Return the [X, Y] coordinate for the center point of the cell that contains the specified text.  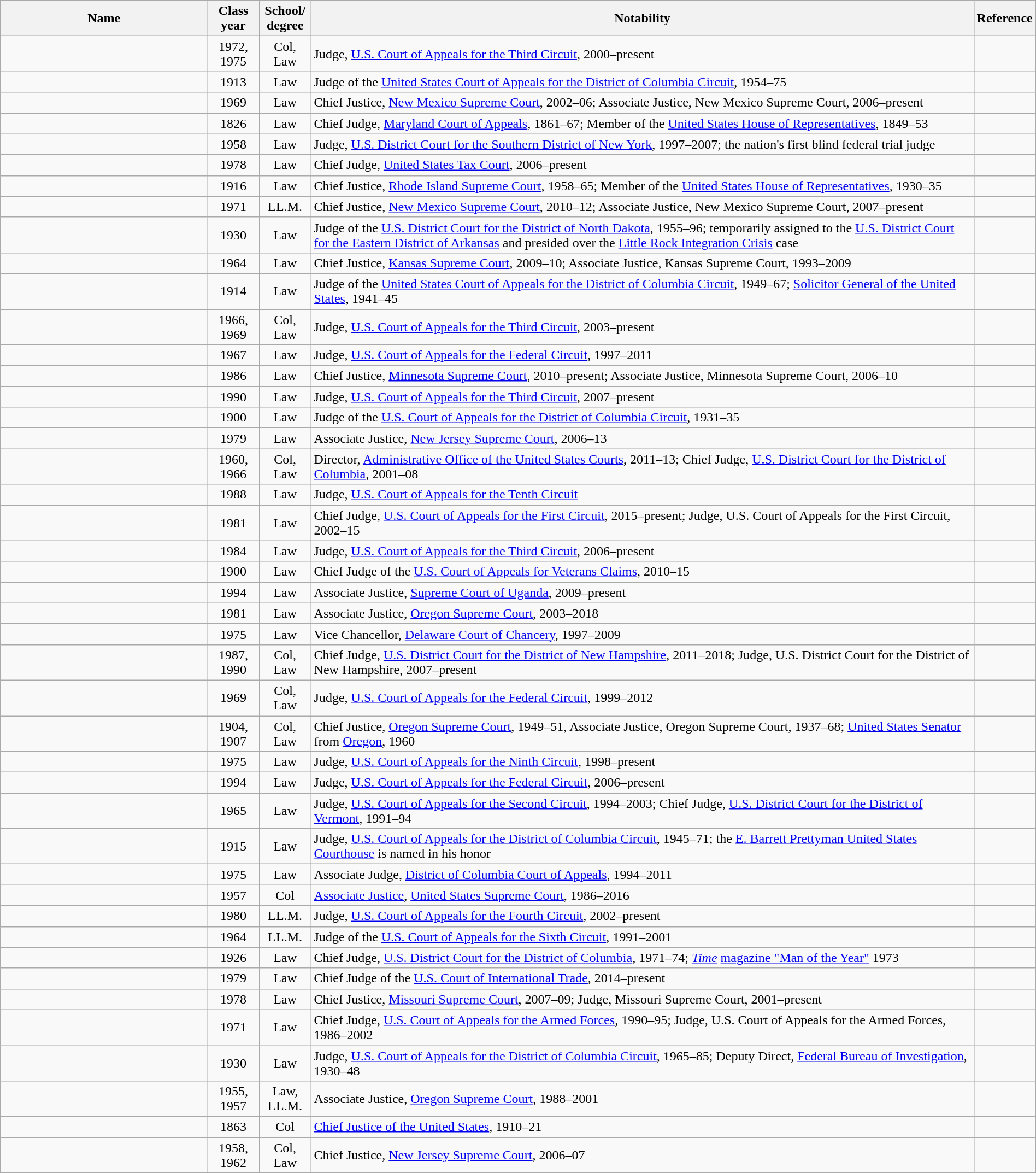
Judge, U.S. District Court for the Southern District of New York, 1997–2007; the nation's first blind federal trial judge [643, 144]
Chief Judge, U.S. Court of Appeals for the Armed Forces, 1990–95; Judge, U.S. Court of Appeals for the Armed Forces, 1986–2002 [643, 1028]
Reference [1004, 19]
1986 [234, 376]
Judge, U.S. Court of Appeals for the Third Circuit, 2000–present [643, 54]
1958,1962 [234, 1154]
Chief Judge of the U.S. Court of Appeals for Veterans Claims, 2010–15 [643, 572]
Judge of the United States Court of Appeals for the District of Columbia Circuit, 1954–75 [643, 82]
Judge of the U.S. Court of Appeals for the Sixth Circuit, 1991–2001 [643, 937]
Associate Justice, New Jersey Supreme Court, 2006–13 [643, 438]
1955,1957 [234, 1099]
Associate Justice, Oregon Supreme Court, 1988–2001 [643, 1099]
Chief Judge, Maryland Court of Appeals, 1861–67; Member of the United States House of Representatives, 1849–53 [643, 124]
Chief Judge, U.S. District Court for the District of Columbia, 1971–74; Time magazine "Man of the Year" 1973 [643, 958]
Judge, U.S. Court of Appeals for the Tenth Circuit [643, 495]
Judge, U.S. Court of Appeals for the District of Columbia Circuit, 1945–71; the E. Barrett Prettyman United States Courthouse is named in his honor [643, 846]
Director, Administrative Office of the United States Courts, 2011–13; Chief Judge, U.S. District Court for the District of Columbia, 2001–08 [643, 467]
Name [104, 19]
1958 [234, 144]
1965 [234, 811]
Judge, U.S. Court of Appeals for the Federal Circuit, 2006–present [643, 783]
Judge, U.S. Court of Appeals for the Fourth Circuit, 2002–present [643, 916]
Chief Justice, Missouri Supreme Court, 2007–09; Judge, Missouri Supreme Court, 2001–present [643, 999]
1926 [234, 958]
Judge of the United States Court of Appeals for the District of Columbia Circuit, 1949–67; Solicitor General of the United States, 1941–45 [643, 291]
Chief Justice, New Mexico Supreme Court, 2010–12; Associate Justice, New Mexico Supreme Court, 2007–present [643, 207]
Judge, U.S. Court of Appeals for the Third Circuit, 2003–present [643, 327]
Chief Justice, New Jersey Supreme Court, 2006–07 [643, 1154]
1987,1990 [234, 662]
Judge, U.S. Court of Appeals for the Third Circuit, 2007–present [643, 397]
Chief Judge, United States Tax Court, 2006–present [643, 165]
Chief Justice of the United States, 1910–21 [643, 1127]
Judge, U.S. Court of Appeals for the Second Circuit, 1994–2003; Chief Judge, U.S. District Court for the District of Vermont, 1991–94 [643, 811]
1988 [234, 495]
Associate Judge, District of Columbia Court of Appeals, 1994–2011 [643, 875]
Associate Justice, Oregon Supreme Court, 2003–2018 [643, 613]
1957 [234, 895]
1914 [234, 291]
Chief Judge, U.S. Court of Appeals for the First Circuit, 2015–present; Judge, U.S. Court of Appeals for the First Circuit, 2002–15 [643, 523]
1904,1907 [234, 734]
Judge, U.S. Court of Appeals for the Third Circuit, 2006–present [643, 551]
Law,LL.M. [285, 1099]
1966,1969 [234, 327]
1990 [234, 397]
1863 [234, 1127]
1915 [234, 846]
Associate Justice, United States Supreme Court, 1986–2016 [643, 895]
1972,1975 [234, 54]
Chief Justice, New Mexico Supreme Court, 2002–06; Associate Justice, New Mexico Supreme Court, 2006–present [643, 103]
Chief Judge of the U.S. Court of International Trade, 2014–present [643, 978]
Chief Justice, Kansas Supreme Court, 2009–10; Associate Justice, Kansas Supreme Court, 1993–2009 [643, 263]
1916 [234, 186]
1960,1966 [234, 467]
Chief Justice, Oregon Supreme Court, 1949–51, Associate Justice, Oregon Supreme Court, 1937–68; United States Senator from Oregon, 1960 [643, 734]
Judge of the U.S. Court of Appeals for the District of Columbia Circuit, 1931–35 [643, 418]
Judge, U.S. Court of Appeals for the Ninth Circuit, 1998–present [643, 762]
Vice Chancellor, Delaware Court of Chancery, 1997–2009 [643, 634]
Judge, U.S. Court of Appeals for the District of Columbia Circuit, 1965–85; Deputy Direct, Federal Bureau of Investigation, 1930–48 [643, 1063]
1984 [234, 551]
1967 [234, 355]
School/degree [285, 19]
Chief Justice, Minnesota Supreme Court, 2010–present; Associate Justice, Minnesota Supreme Court, 2006–10 [643, 376]
1913 [234, 82]
1980 [234, 916]
Chief Justice, Rhode Island Supreme Court, 1958–65; Member of the United States House of Representatives, 1930–35 [643, 186]
Associate Justice, Supreme Court of Uganda, 2009–present [643, 593]
Class year [234, 19]
Judge, U.S. Court of Appeals for the Federal Circuit, 1999–2012 [643, 697]
Notability [643, 19]
1826 [234, 124]
Judge, U.S. Court of Appeals for the Federal Circuit, 1997–2011 [643, 355]
